Capture the cell that displays the provided text and extract its [x, y] central coordinate. 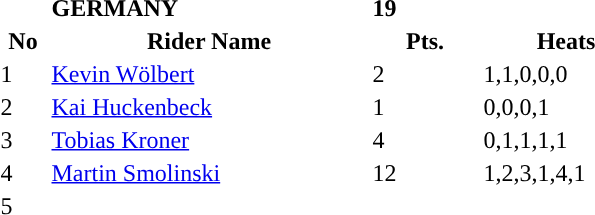
12 [425, 173]
Kai Huckenbeck [209, 107]
Tobias Kroner [209, 140]
2 [425, 74]
1 [425, 107]
Rider Name [209, 41]
4 [425, 140]
Kevin Wölbert [209, 74]
Martin Smolinski [209, 173]
Pts. [425, 41]
